Return the (X, Y) coordinate for the center point of the cell that contains the specified text.  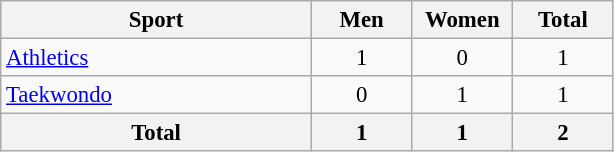
Men (362, 20)
Athletics (156, 58)
Women (462, 20)
Taekwondo (156, 95)
2 (564, 133)
Sport (156, 20)
